Return [X, Y] of the center of cell containing provided text 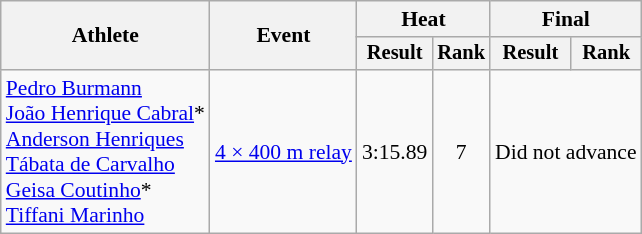
Event [284, 36]
7 [461, 152]
3:15.89 [394, 152]
Did not advance [566, 152]
Athlete [106, 36]
Heat [424, 19]
4 × 400 m relay [284, 152]
Pedro BurmannJoão Henrique Cabral*Anderson HenriquesTábata de CarvalhoGeisa Coutinho*Tiffani Marinho [106, 152]
Final [566, 19]
